Find where the given text appears and provide that cell's center as (x, y) coordinate. 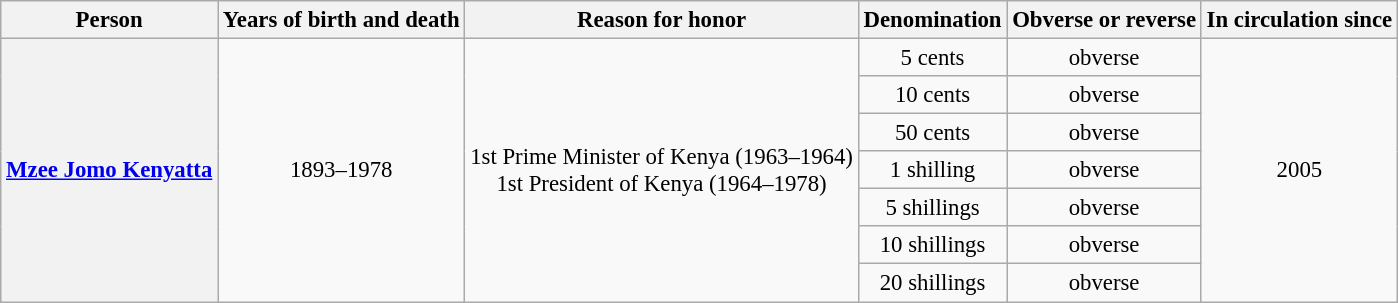
2005 (1299, 170)
Denomination (932, 20)
10 cents (932, 95)
Person (110, 20)
5 cents (932, 58)
1 shilling (932, 170)
Reason for honor (662, 20)
50 cents (932, 133)
1st Prime Minister of Kenya (1963–1964)1st President of Kenya (1964–1978) (662, 170)
Obverse or reverse (1104, 20)
Mzee Jomo Kenyatta (110, 170)
In circulation since (1299, 20)
1893–1978 (342, 170)
10 shillings (932, 245)
20 shillings (932, 283)
Years of birth and death (342, 20)
5 shillings (932, 208)
